Output the [x, y] coordinate of the center of the cell containing the given text.  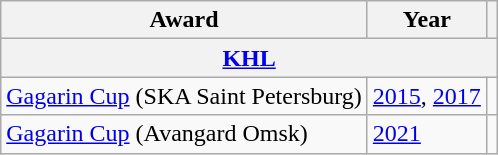
KHL [250, 58]
2021 [426, 134]
2015, 2017 [426, 96]
Year [426, 20]
Gagarin Cup (SKA Saint Petersburg) [184, 96]
Gagarin Cup (Avangard Omsk) [184, 134]
Award [184, 20]
